For the text-containing cell, return its midpoint in [x, y] coordinate format. 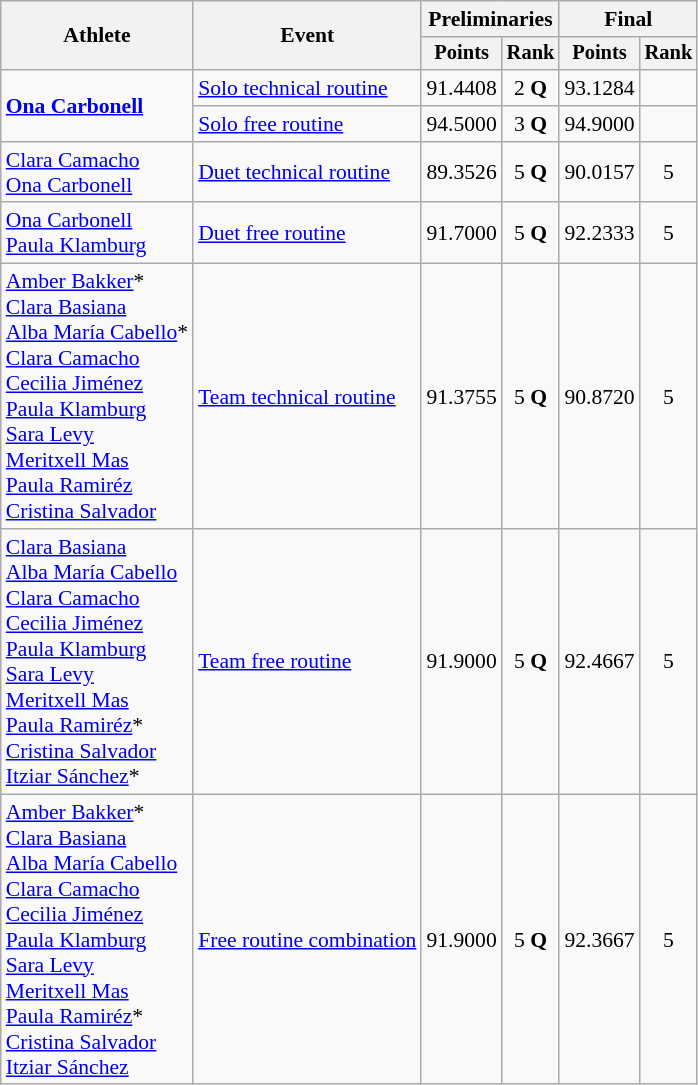
Solo technical routine [307, 88]
Amber Bakker*Clara BasianaAlba María Cabello*Clara CamachoCecilia JiménezPaula KlamburgSara LevyMeritxell MasPaula RamirézCristina Salvador [97, 396]
Ona CarbonellPaula Klamburg [97, 234]
93.1284 [599, 88]
Ona Carbonell [97, 106]
90.8720 [599, 396]
Team technical routine [307, 396]
90.0157 [599, 172]
Team free routine [307, 662]
Clara CamachoOna Carbonell [97, 172]
89.3526 [461, 172]
91.7000 [461, 234]
Free routine combination [307, 940]
94.5000 [461, 124]
3 Q [531, 124]
Event [307, 36]
91.4408 [461, 88]
Clara BasianaAlba María CabelloClara CamachoCecilia JiménezPaula KlamburgSara LevyMeritxell MasPaula Ramiréz*Cristina SalvadorItziar Sánchez* [97, 662]
Preliminaries [490, 19]
2 Q [531, 88]
Athlete [97, 36]
Duet free routine [307, 234]
Final [628, 19]
Solo free routine [307, 124]
94.9000 [599, 124]
92.3667 [599, 940]
91.3755 [461, 396]
92.4667 [599, 662]
Duet technical routine [307, 172]
92.2333 [599, 234]
